Search for the cell housing the specified text and yield its (x, y) center coordinate. 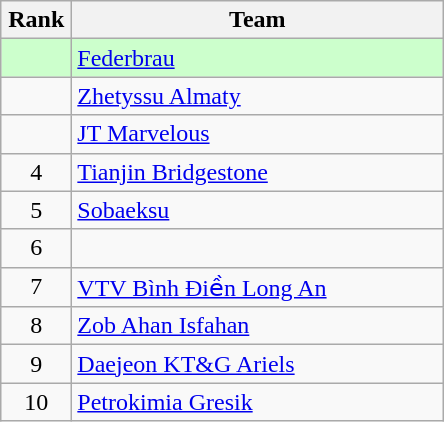
8 (36, 326)
6 (36, 248)
Rank (36, 20)
Zhetyssu Almaty (258, 96)
JT Marvelous (258, 134)
9 (36, 364)
Federbrau (258, 58)
Team (258, 20)
Sobaeksu (258, 210)
4 (36, 172)
Zob Ahan Isfahan (258, 326)
10 (36, 402)
Tianjin Bridgestone (258, 172)
7 (36, 287)
Petrokimia Gresik (258, 402)
5 (36, 210)
Daejeon KT&G Ariels (258, 364)
VTV Bình Điền Long An (258, 287)
